Identify which cell holds the provided text, then report its [x, y] central coordinate. 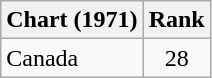
Rank [176, 20]
28 [176, 58]
Canada [72, 58]
Chart (1971) [72, 20]
